From the cell containing the given text, extract its center point as [X, Y] coordinate. 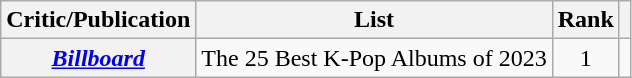
The 25 Best K-Pop Albums of 2023 [374, 58]
List [374, 20]
Billboard [98, 58]
Rank [586, 20]
Critic/Publication [98, 20]
1 [586, 58]
